Return the [X, Y] coordinate for the center point of the cell that contains the specified text.  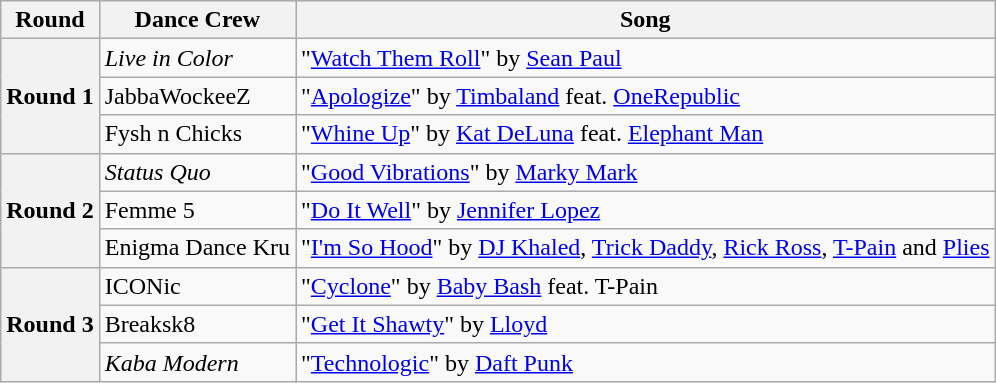
"Get It Shawty" by Lloyd [646, 324]
"I'm So Hood" by DJ Khaled, Trick Daddy, Rick Ross, T-Pain and Plies [646, 248]
Femme 5 [197, 210]
Breaksk8 [197, 324]
ICONic [197, 286]
"Cyclone" by Baby Bash feat. T-Pain [646, 286]
"Apologize" by Timbaland feat. OneRepublic [646, 96]
Round 1 [50, 96]
Live in Color [197, 58]
Status Quo [197, 172]
"Do It Well" by Jennifer Lopez [646, 210]
Dance Crew [197, 20]
Round 2 [50, 210]
"Watch Them Roll" by Sean Paul [646, 58]
Round 3 [50, 324]
Fysh n Chicks [197, 134]
JabbaWockeeZ [197, 96]
"Technologic" by Daft Punk [646, 362]
"Good Vibrations" by Marky Mark [646, 172]
Round [50, 20]
"Whine Up" by Kat DeLuna feat. Elephant Man [646, 134]
Enigma Dance Kru [197, 248]
Song [646, 20]
Kaba Modern [197, 362]
